Return [X, Y] of the center of cell containing provided text 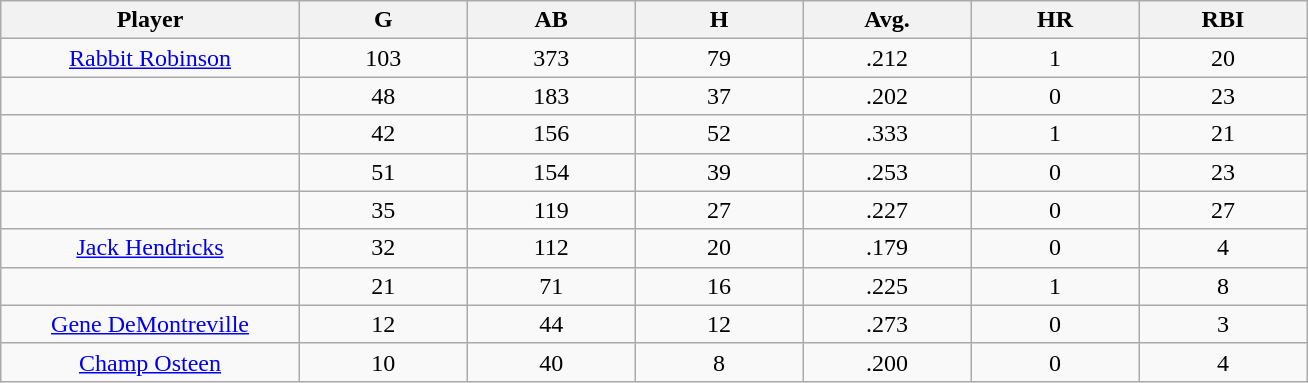
.202 [887, 96]
42 [383, 134]
.333 [887, 134]
39 [719, 172]
RBI [1223, 20]
52 [719, 134]
79 [719, 58]
373 [551, 58]
119 [551, 210]
.253 [887, 172]
35 [383, 210]
.273 [887, 324]
.212 [887, 58]
Player [150, 20]
183 [551, 96]
Rabbit Robinson [150, 58]
10 [383, 362]
44 [551, 324]
37 [719, 96]
Champ Osteen [150, 362]
3 [1223, 324]
AB [551, 20]
.225 [887, 286]
156 [551, 134]
.200 [887, 362]
Gene DeMontreville [150, 324]
Jack Hendricks [150, 248]
16 [719, 286]
48 [383, 96]
154 [551, 172]
.179 [887, 248]
71 [551, 286]
40 [551, 362]
HR [1055, 20]
H [719, 20]
103 [383, 58]
G [383, 20]
112 [551, 248]
.227 [887, 210]
51 [383, 172]
Avg. [887, 20]
32 [383, 248]
